Determine the [X, Y] coordinate at the center of the cell enclosing the given text.  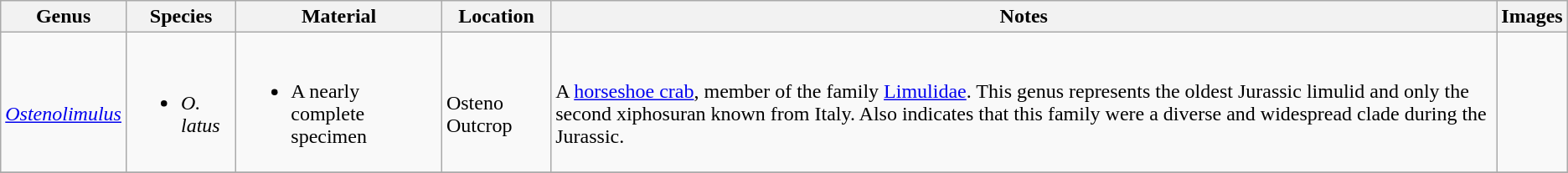
Species [181, 17]
Genus [64, 17]
O. latus [181, 102]
Notes [1024, 17]
Ostenolimulus [64, 102]
A nearly complete specimen [339, 102]
Material [339, 17]
Images [1532, 17]
Location [496, 17]
Osteno Outcrop [496, 102]
